Return the (X, Y) coordinate for the center point of the cell that contains the specified text.  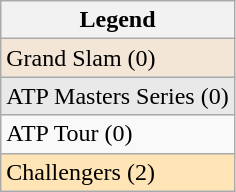
Grand Slam (0) (118, 58)
ATP Masters Series (0) (118, 96)
Legend (118, 20)
Challengers (2) (118, 172)
ATP Tour (0) (118, 134)
